Search for the cell housing the specified text and yield its [x, y] center coordinate. 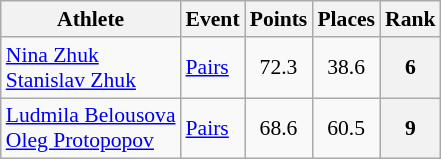
68.6 [279, 128]
60.5 [346, 128]
6 [410, 68]
38.6 [346, 68]
Athlete [91, 19]
Event [213, 19]
9 [410, 128]
Nina ZhukStanislav Zhuk [91, 68]
Places [346, 19]
Ludmila BelousovaOleg Protopopov [91, 128]
72.3 [279, 68]
Points [279, 19]
Rank [410, 19]
